Locate the cell with the specified text and output its (X, Y) center coordinate. 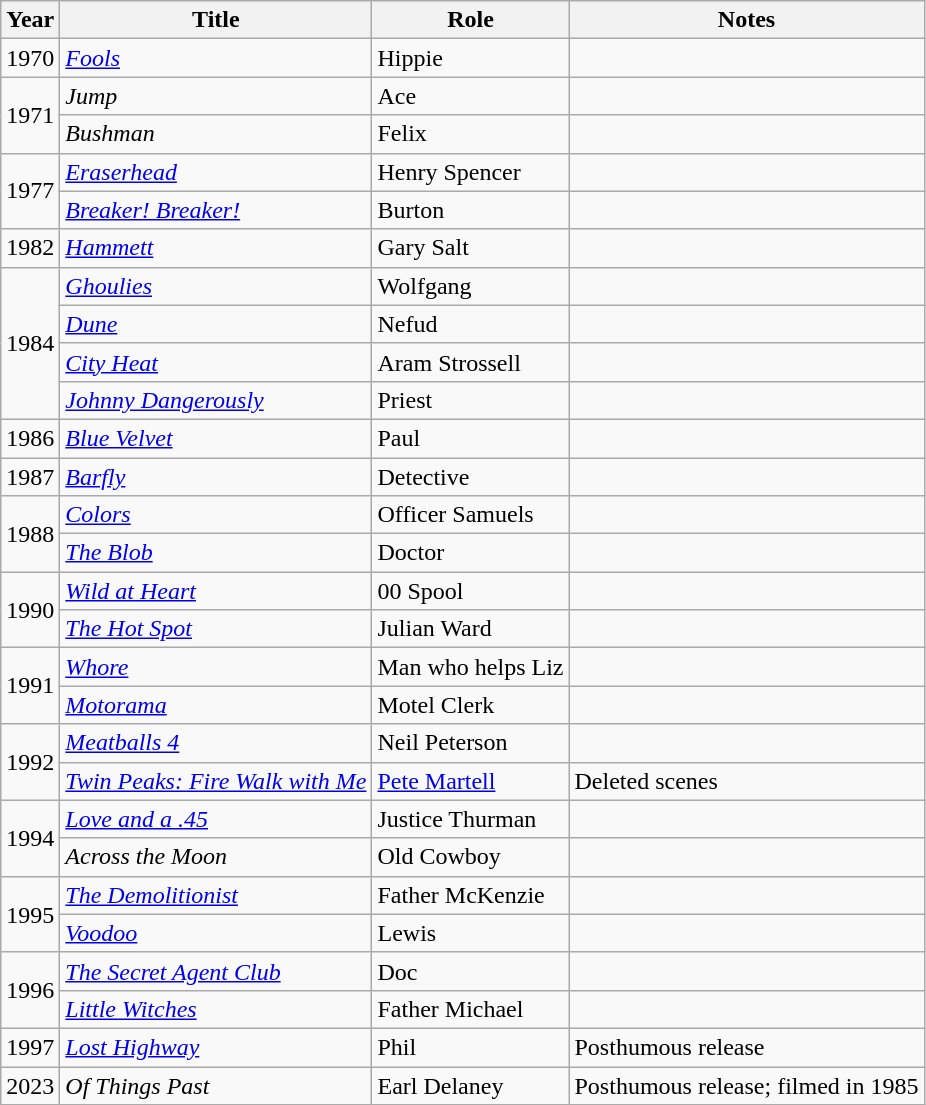
1991 (30, 686)
Little Witches (216, 1009)
1977 (30, 191)
Eraserhead (216, 172)
Nefud (470, 324)
00 Spool (470, 591)
1990 (30, 610)
Posthumous release; filmed in 1985 (746, 1085)
Henry Spencer (470, 172)
The Hot Spot (216, 629)
Paul (470, 438)
1970 (30, 58)
Father Michael (470, 1009)
Officer Samuels (470, 515)
Dune (216, 324)
Barfly (216, 477)
Felix (470, 134)
1997 (30, 1047)
1971 (30, 115)
Blue Velvet (216, 438)
1987 (30, 477)
Doctor (470, 553)
Aram Strossell (470, 362)
Hammett (216, 248)
Burton (470, 210)
Motel Clerk (470, 705)
Role (470, 20)
1984 (30, 343)
The Blob (216, 553)
Title (216, 20)
Justice Thurman (470, 819)
Lost Highway (216, 1047)
Man who helps Liz (470, 667)
Fools (216, 58)
Wolfgang (470, 286)
Love and a .45 (216, 819)
Detective (470, 477)
Colors (216, 515)
Posthumous release (746, 1047)
Old Cowboy (470, 857)
2023 (30, 1085)
The Secret Agent Club (216, 971)
1988 (30, 534)
Twin Peaks: Fire Walk with Me (216, 781)
1992 (30, 762)
Hippie (470, 58)
Bushman (216, 134)
1982 (30, 248)
Across the Moon (216, 857)
Lewis (470, 933)
Doc (470, 971)
Pete Martell (470, 781)
1995 (30, 914)
Father McKenzie (470, 895)
Ace (470, 96)
1986 (30, 438)
Gary Salt (470, 248)
The Demolitionist (216, 895)
Whore (216, 667)
Priest (470, 400)
Voodoo (216, 933)
Wild at Heart (216, 591)
Ghoulies (216, 286)
1994 (30, 838)
1996 (30, 990)
Deleted scenes (746, 781)
Breaker! Breaker! (216, 210)
Meatballs 4 (216, 743)
Phil (470, 1047)
Julian Ward (470, 629)
Johnny Dangerously (216, 400)
Year (30, 20)
Earl Delaney (470, 1085)
Motorama (216, 705)
Neil Peterson (470, 743)
Jump (216, 96)
Of Things Past (216, 1085)
City Heat (216, 362)
Notes (746, 20)
